Extract the (X, Y) coordinate from the center of the cell holding the provided text.  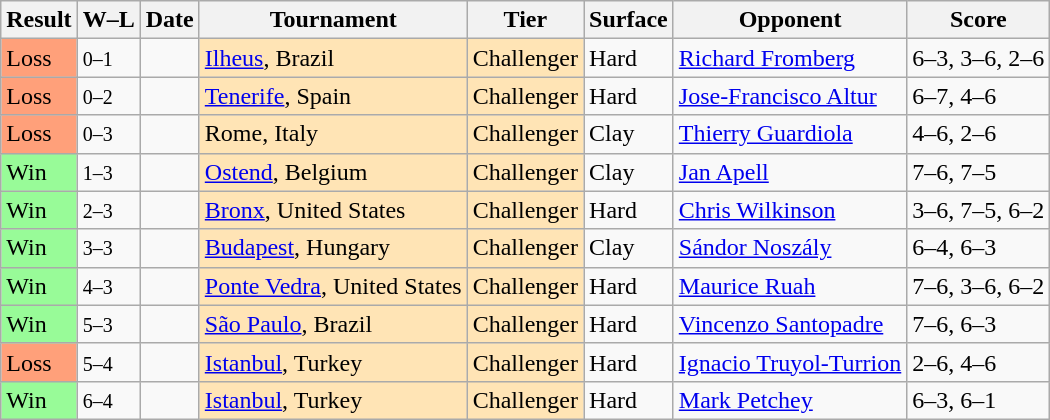
Jose-Francisco Altur (790, 96)
2–6, 4–6 (978, 362)
Bronx, United States (333, 210)
0–1 (108, 58)
Richard Fromberg (790, 58)
7–6, 3–6, 6–2 (978, 286)
Maurice Ruah (790, 286)
São Paulo, Brazil (333, 324)
Date (170, 20)
Tenerife, Spain (333, 96)
Rome, Italy (333, 134)
Budapest, Hungary (333, 248)
Opponent (790, 20)
6–7, 4–6 (978, 96)
7–6, 7–5 (978, 172)
Tier (525, 20)
Ostend, Belgium (333, 172)
6–4 (108, 400)
2–3 (108, 210)
Surface (629, 20)
3–6, 7–5, 6–2 (978, 210)
5–3 (108, 324)
6–3, 3–6, 2–6 (978, 58)
Jan Apell (790, 172)
Score (978, 20)
Mark Petchey (790, 400)
Chris Wilkinson (790, 210)
5–4 (108, 362)
0–2 (108, 96)
Tournament (333, 20)
4–6, 2–6 (978, 134)
0–3 (108, 134)
Sándor Noszály (790, 248)
1–3 (108, 172)
4–3 (108, 286)
3–3 (108, 248)
Result (39, 20)
Ponte Vedra, United States (333, 286)
7–6, 6–3 (978, 324)
W–L (108, 20)
Thierry Guardiola (790, 134)
6–4, 6–3 (978, 248)
Ilheus, Brazil (333, 58)
6–3, 6–1 (978, 400)
Vincenzo Santopadre (790, 324)
Ignacio Truyol-Turrion (790, 362)
